Search for the cell housing the specified text and yield its (x, y) center coordinate. 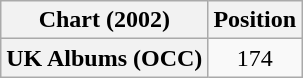
Chart (2002) (104, 20)
Position (255, 20)
174 (255, 58)
UK Albums (OCC) (104, 58)
